For the text-containing cell, return its midpoint in (X, Y) coordinate format. 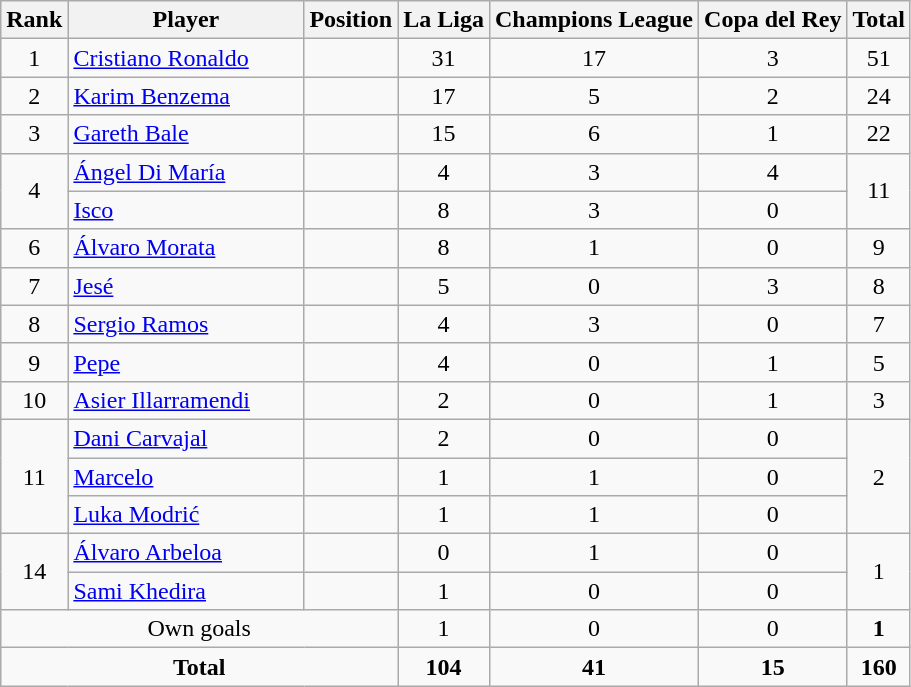
Copa del Rey (773, 20)
51 (879, 58)
Cristiano Ronaldo (186, 58)
Álvaro Arbeloa (186, 553)
Karim Benzema (186, 96)
Sergio Ramos (186, 324)
La Liga (444, 20)
Own goals (200, 629)
22 (879, 134)
Ángel Di María (186, 172)
Position (351, 20)
Rank (34, 20)
14 (34, 572)
31 (444, 58)
24 (879, 96)
Jesé (186, 286)
Marcelo (186, 477)
Gareth Bale (186, 134)
Player (186, 20)
Isco (186, 210)
Sami Khedira (186, 591)
Pepe (186, 362)
Asier Illarramendi (186, 400)
Álvaro Morata (186, 248)
104 (444, 667)
10 (34, 400)
41 (594, 667)
160 (879, 667)
Champions League (594, 20)
Dani Carvajal (186, 438)
Luka Modrić (186, 515)
